Provide the [X, Y] coordinate of the cell's center where the given text is located.  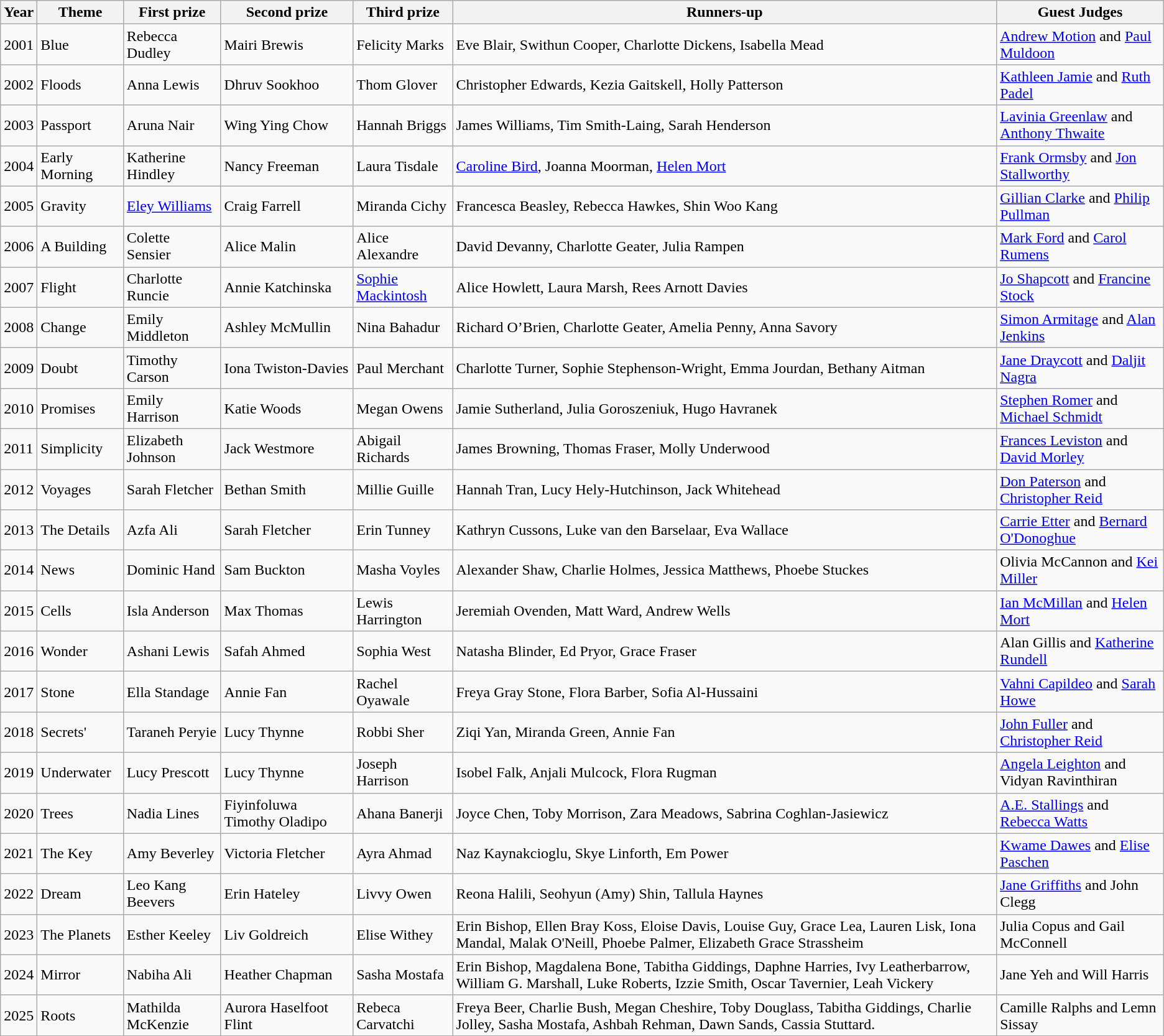
Ayra Ahmad [403, 853]
Jamie Sutherland, Julia Goroszeniuk, Hugo Havranek [725, 408]
Nancy Freeman [287, 165]
Megan Owens [403, 408]
Amy Beverley [172, 853]
Laura Tisdale [403, 165]
Early Morning [80, 165]
David Devanny, Charlotte Geater, Julia Rampen [725, 246]
Jane Griffiths and John Clegg [1081, 894]
Alice Howlett, Laura Marsh, Rees Arnott Davies [725, 287]
2005 [19, 206]
Mathilda McKenzie [172, 1015]
Isla Anderson [172, 611]
Underwater [80, 772]
Safah Ahmed [287, 652]
2017 [19, 691]
Thom Glover [403, 85]
Alice Malin [287, 246]
2018 [19, 733]
Simplicity [80, 449]
Hannah Tran, Lucy Hely-Hutchinson, Jack Whitehead [725, 489]
Joseph Harrison [403, 772]
Joyce Chen, Toby Morrison, Zara Meadows, Sabrina Coghlan-Jasiewicz [725, 813]
Charlotte Runcie [172, 287]
2011 [19, 449]
Theme [80, 12]
Stone [80, 691]
Alice Alexandre [403, 246]
Aruna Nair [172, 126]
Voyages [80, 489]
Katie Woods [287, 408]
Julia Copus and Gail McConnell [1081, 934]
Angela Leighton and Vidyan Ravinthiran [1081, 772]
Jo Shapcott and Francine Stock [1081, 287]
Dream [80, 894]
Second prize [287, 12]
Ziqi Yan, Miranda Green, Annie Fan [725, 733]
Isobel Falk, Anjali Mulcock, Flora Rugman [725, 772]
Esther Keeley [172, 934]
Ashani Lewis [172, 652]
Erin Tunney [403, 530]
Jack Westmore [287, 449]
2013 [19, 530]
Gillian Clarke and Philip Pullman [1081, 206]
John Fuller and Christopher Reid [1081, 733]
2014 [19, 571]
Nabiha Ali [172, 975]
2003 [19, 126]
2016 [19, 652]
Erin Bishop, Ellen Bray Koss, Eloise Davis, Louise Guy, Grace Lea, Lauren Lisk, Iona Mandal, Malak O'Neill, Phoebe Palmer, Elizabeth Grace Strassheim [725, 934]
Naz Kaynakcioglu, Skye Linforth, Em Power [725, 853]
Elizabeth Johnson [172, 449]
A Building [80, 246]
2022 [19, 894]
Lucy Prescott [172, 772]
The Key [80, 853]
2012 [19, 489]
Nadia Lines [172, 813]
Runners-up [725, 12]
Jeremiah Ovenden, Matt Ward, Andrew Wells [725, 611]
Timothy Carson [172, 368]
Jane Yeh and Will Harris [1081, 975]
Nina Bahadur [403, 327]
Rachel Oyawale [403, 691]
Promises [80, 408]
Third prize [403, 12]
Stephen Romer and Michael Schmidt [1081, 408]
Lavinia Greenlaw and Anthony Thwaite [1081, 126]
Max Thomas [287, 611]
Simon Armitage and Alan Jenkins [1081, 327]
Emily Harrison [172, 408]
Blue [80, 45]
Rebeca Carvatchi [403, 1015]
2001 [19, 45]
Year [19, 12]
Lewis Harrington [403, 611]
Wonder [80, 652]
Eley Williams [172, 206]
Flight [80, 287]
Liv Goldreich [287, 934]
Freya Beer, Charlie Bush, Megan Cheshire, Toby Douglass, Tabitha Giddings, Charlie Jolley, Sasha Mostafa, Ashbah Rehman, Dawn Sands, Cassia Stuttard. [725, 1015]
Eve Blair, Swithun Cooper, Charlotte Dickens, Isabella Mead [725, 45]
2007 [19, 287]
Sophie Mackintosh [403, 287]
2015 [19, 611]
Erin Hateley [287, 894]
The Details [80, 530]
Wing Ying Chow [287, 126]
Vahni Capildeo and Sarah Howe [1081, 691]
Alexander Shaw, Charlie Holmes, Jessica Matthews, Phoebe Stuckes [725, 571]
Dominic Hand [172, 571]
2020 [19, 813]
2019 [19, 772]
Ian McMillan and Helen Mort [1081, 611]
Christopher Edwards, Kezia Gaitskell, Holly Patterson [725, 85]
Ahana Banerji [403, 813]
Craig Farrell [287, 206]
Mark Ford and Carol Rumens [1081, 246]
Dhruv Sookhoo [287, 85]
Doubt [80, 368]
Mairi Brewis [287, 45]
Charlotte Turner, Sophie Stephenson-Wright, Emma Jourdan, Bethany Aitman [725, 368]
Sophia West [403, 652]
Cells [80, 611]
Frances Leviston and David Morley [1081, 449]
Roots [80, 1015]
A.E. Stallings and Rebecca Watts [1081, 813]
Millie Guille [403, 489]
Robbi Sher [403, 733]
Anna Lewis [172, 85]
Francesca Beasley, Rebecca Hawkes, Shin Woo Kang [725, 206]
2023 [19, 934]
Kathleen Jamie and Ruth Padel [1081, 85]
Ella Standage [172, 691]
James Browning, Thomas Fraser, Molly Underwood [725, 449]
Emily Middleton [172, 327]
Carrie Etter and Bernard O'Donoghue [1081, 530]
Iona Twiston-Davies [287, 368]
Richard O’Brien, Charlotte Geater, Amelia Penny, Anna Savory [725, 327]
Heather Chapman [287, 975]
Frank Ormsby and Jon Stallworthy [1081, 165]
Reona Halili, Seohyun (Amy) Shin, Tallula Haynes [725, 894]
2002 [19, 85]
Alan Gillis and Katherine Rundell [1081, 652]
Guest Judges [1081, 12]
2004 [19, 165]
First prize [172, 12]
Masha Voyles [403, 571]
Azfa Ali [172, 530]
Passport [80, 126]
News [80, 571]
Gravity [80, 206]
Fiyinfoluwa Timothy Oladipo [287, 813]
2024 [19, 975]
2008 [19, 327]
Taraneh Peryie [172, 733]
Olivia McCannon and Kei Miller [1081, 571]
Leo Kang Beevers [172, 894]
Freya Gray Stone, Flora Barber, Sofia Al-Hussaini [725, 691]
Rebecca Dudley [172, 45]
Ashley McMullin [287, 327]
Don Paterson and Christopher Reid [1081, 489]
Andrew Motion and Paul Muldoon [1081, 45]
Abigail Richards [403, 449]
2025 [19, 1015]
Felicity Marks [403, 45]
Trees [80, 813]
Secrets' [80, 733]
Natasha Blinder, Ed Pryor, Grace Fraser [725, 652]
The Planets [80, 934]
Aurora Haselfoot Flint [287, 1015]
Annie Fan [287, 691]
Elise Withey [403, 934]
James Williams, Tim Smith-Laing, Sarah Henderson [725, 126]
Sasha Mostafa [403, 975]
Camille Ralphs and Lemn Sissay [1081, 1015]
Kathryn Cussons, Luke van den Barselaar, Eva Wallace [725, 530]
Mirror [80, 975]
2021 [19, 853]
Paul Merchant [403, 368]
Jane Draycott and Daljit Nagra [1081, 368]
Sam Buckton [287, 571]
Floods [80, 85]
2006 [19, 246]
Victoria Fletcher [287, 853]
Kwame Dawes and Elise Paschen [1081, 853]
Change [80, 327]
Miranda Cichy [403, 206]
Colette Sensier [172, 246]
Katherine Hindley [172, 165]
2010 [19, 408]
Hannah Briggs [403, 126]
Bethan Smith [287, 489]
Annie Katchinska [287, 287]
Caroline Bird, Joanna Moorman, Helen Mort [725, 165]
Livvy Owen [403, 894]
2009 [19, 368]
